Determine the (X, Y) coordinate at the center of the cell enclosing the given text.  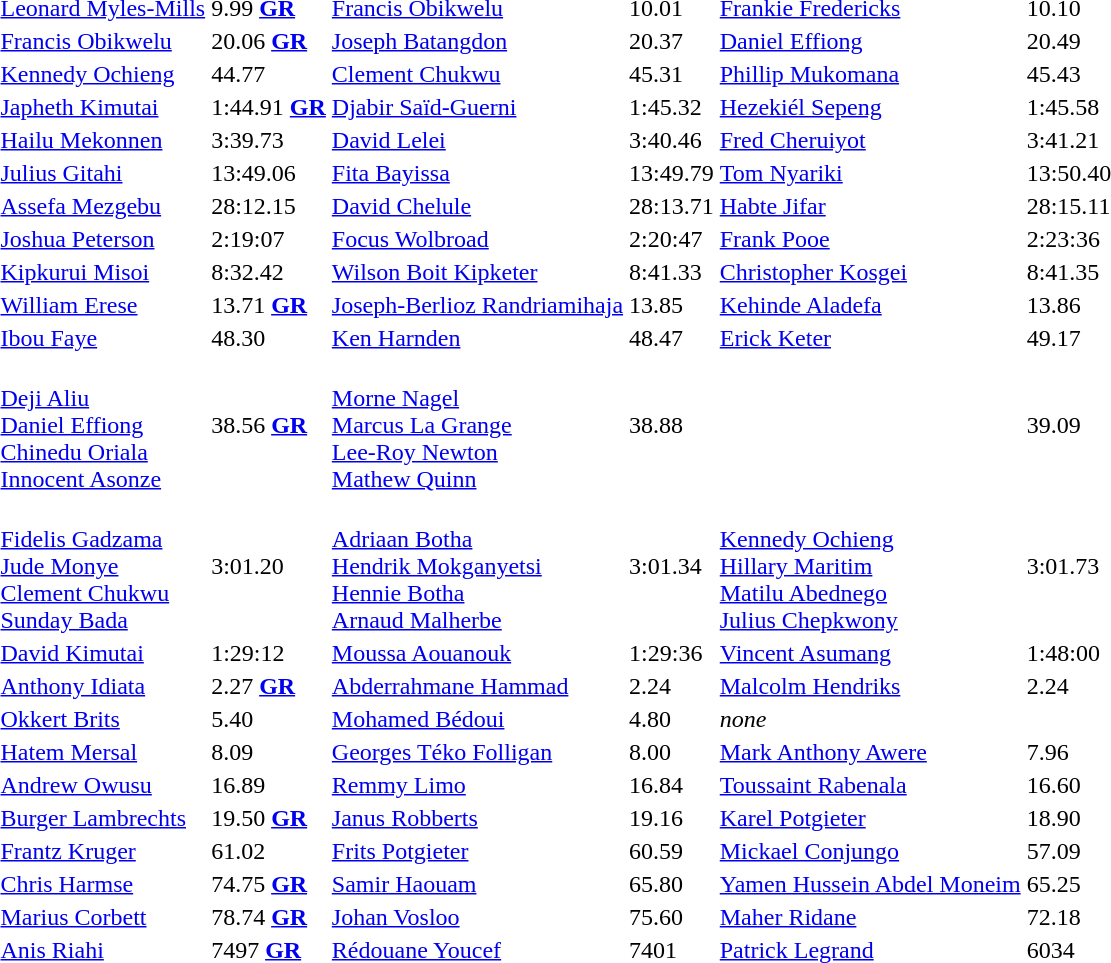
1:44.91 GR (269, 107)
Kehinde Aladefa (870, 305)
3:01.34 (672, 566)
Mohamed Bédoui (477, 719)
74.75 GR (269, 884)
8:32.42 (269, 272)
5.40 (269, 719)
4.80 (672, 719)
Johan Vosloo (477, 917)
Erick Keter (870, 338)
2:20:47 (672, 239)
3:39.73 (269, 140)
Toussaint Rabenala (870, 785)
2.24 (672, 686)
Georges Téko Folligan (477, 752)
none (870, 719)
Janus Robberts (477, 818)
Phillip Mukomana (870, 74)
1:29:12 (269, 653)
48.47 (672, 338)
19.16 (672, 818)
13:49.06 (269, 173)
Malcolm Hendriks (870, 686)
Abderrahmane Hammad (477, 686)
Frits Potgieter (477, 851)
David Lelei (477, 140)
2:19:07 (269, 239)
Joseph-Berlioz Randriamihaja (477, 305)
Ken Harnden (477, 338)
13.85 (672, 305)
Joseph Batangdon (477, 41)
60.59 (672, 851)
David Chelule (477, 206)
38.88 (672, 425)
3:40.46 (672, 140)
Clement Chukwu (477, 74)
Mickael Conjungo (870, 851)
45.31 (672, 74)
19.50 GR (269, 818)
Karel Potgieter (870, 818)
13.71 GR (269, 305)
Daniel Effiong (870, 41)
8.00 (672, 752)
1:29:36 (672, 653)
Fita Bayissa (477, 173)
Maher Ridane (870, 917)
Moussa Aouanouk (477, 653)
38.56 GR (269, 425)
8:41.33 (672, 272)
Frank Pooe (870, 239)
Mark Anthony Awere (870, 752)
61.02 (269, 851)
20.37 (672, 41)
Wilson Boit Kipketer (477, 272)
13:49.79 (672, 173)
Fred Cheruiyot (870, 140)
8.09 (269, 752)
1:45.32 (672, 107)
48.30 (269, 338)
28:12.15 (269, 206)
16.89 (269, 785)
78.74 GR (269, 917)
75.60 (672, 917)
Christopher Kosgei (870, 272)
Kennedy OchiengHillary MaritimMatilu AbednegoJulius Chepkwony (870, 566)
65.80 (672, 884)
Habte Jifar (870, 206)
Remmy Limo (477, 785)
Vincent Asumang (870, 653)
Samir Haouam (477, 884)
Djabir Saïd-Guerni (477, 107)
Yamen Hussein Abdel Moneim (870, 884)
44.77 (269, 74)
3:01.20 (269, 566)
Focus Wolbroad (477, 239)
2.27 GR (269, 686)
28:13.71 (672, 206)
Hezekiél Sepeng (870, 107)
Tom Nyariki (870, 173)
Adriaan BothaHendrik MokganyetsiHennie BothaArnaud Malherbe (477, 566)
20.06 GR (269, 41)
Morne NagelMarcus La GrangeLee-Roy NewtonMathew Quinn (477, 425)
16.84 (672, 785)
